Pinpoint the cell where the given text exists, returning its (X, Y) midpoint coordinate. 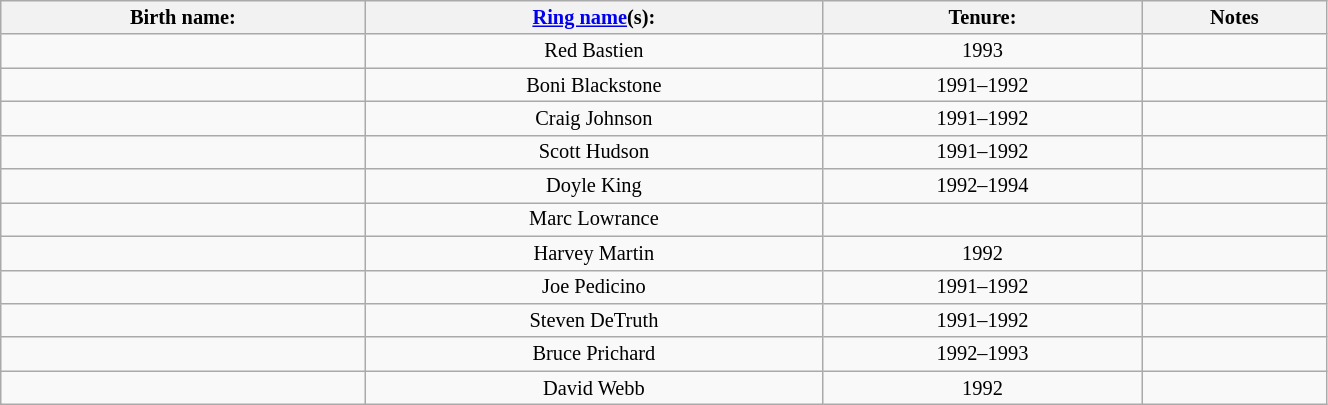
Marc Lowrance (594, 219)
Steven DeTruth (594, 320)
1992–1993 (983, 354)
Craig Johnson (594, 118)
Bruce Prichard (594, 354)
Doyle King (594, 186)
Ring name(s): (594, 17)
Tenure: (983, 17)
Birth name: (183, 17)
Red Bastien (594, 51)
Harvey Martin (594, 253)
1992–1994 (983, 186)
Boni Blackstone (594, 85)
David Webb (594, 388)
Joe Pedicino (594, 287)
Notes (1234, 17)
1993 (983, 51)
Scott Hudson (594, 152)
